Capture the cell that displays the provided text and extract its (x, y) central coordinate. 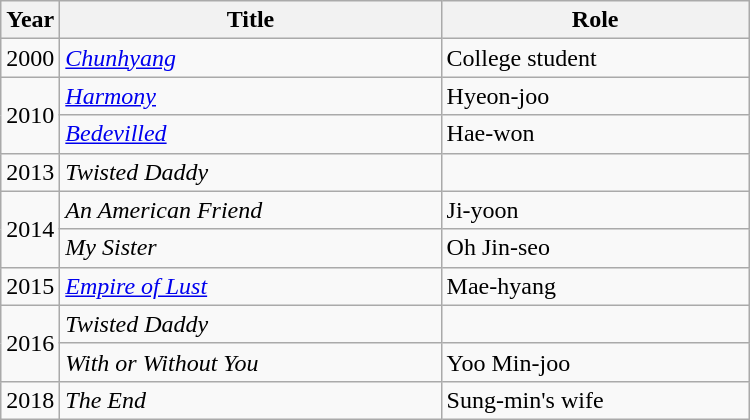
Harmony (250, 96)
Role (595, 20)
Sung-min's wife (595, 400)
College student (595, 58)
Hae-won (595, 134)
Bedevilled (250, 134)
2015 (30, 286)
Yoo Min-joo (595, 362)
Oh Jin-seo (595, 248)
2010 (30, 115)
2000 (30, 58)
An American Friend (250, 210)
Ji-yoon (595, 210)
Year (30, 20)
2016 (30, 343)
2014 (30, 229)
The End (250, 400)
Empire of Lust (250, 286)
Chunhyang (250, 58)
With or Without You (250, 362)
Hyeon-joo (595, 96)
2018 (30, 400)
2013 (30, 172)
Title (250, 20)
My Sister (250, 248)
Mae-hyang (595, 286)
